From the cell containing the given text, extract its center point as (x, y) coordinate. 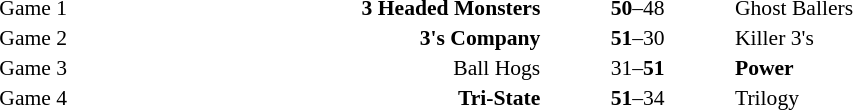
51–30 (638, 38)
31–51 (638, 68)
Ball Hogs (306, 68)
3's Company (306, 38)
